Pinpoint the cell where the given text exists, returning its [X, Y] midpoint coordinate. 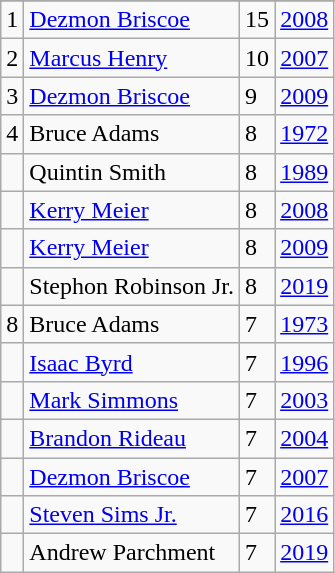
2003 [304, 400]
1989 [304, 172]
10 [258, 58]
4 [12, 134]
1973 [304, 324]
Andrew Parchment [132, 553]
15 [258, 20]
2016 [304, 515]
Brandon Rideau [132, 438]
Quintin Smith [132, 172]
1 [12, 20]
2 [12, 58]
Isaac Byrd [132, 362]
Steven Sims Jr. [132, 515]
3 [12, 96]
Mark Simmons [132, 400]
Marcus Henry [132, 58]
9 [258, 96]
Stephon Robinson Jr. [132, 286]
2004 [304, 438]
1972 [304, 134]
1996 [304, 362]
